Pinpoint the cell where the given text exists, returning its [X, Y] midpoint coordinate. 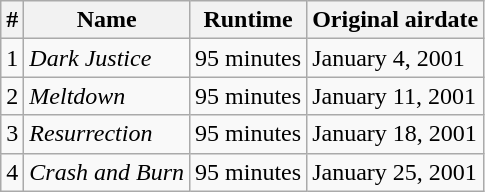
4 [12, 172]
Crash and Burn [107, 172]
Meltdown [107, 96]
3 [12, 134]
# [12, 20]
January 25, 2001 [396, 172]
January 4, 2001 [396, 58]
1 [12, 58]
Name [107, 20]
January 11, 2001 [396, 96]
2 [12, 96]
Runtime [248, 20]
Original airdate [396, 20]
Resurrection [107, 134]
January 18, 2001 [396, 134]
Dark Justice [107, 58]
